Determine the (x, y) coordinate at the center of the cell enclosing the given text.  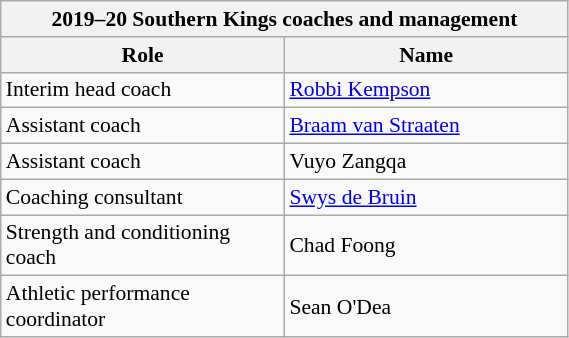
Role (143, 55)
Interim head coach (143, 90)
Swys de Bruin (426, 197)
Sean O'Dea (426, 306)
Robbi Kempson (426, 90)
Vuyo Zangqa (426, 162)
Name (426, 55)
2019–20 Southern Kings coaches and management (284, 19)
Strength and conditioning coach (143, 246)
Chad Foong (426, 246)
Athletic performance coordinator (143, 306)
Coaching consultant (143, 197)
Braam van Straaten (426, 126)
